Return the [x, y] coordinate for the center point of the cell that contains the specified text.  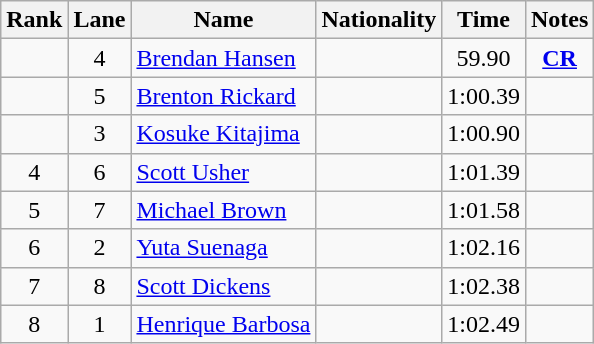
1 [100, 324]
Time [484, 20]
Brendan Hansen [224, 58]
Lane [100, 20]
1:02.16 [484, 248]
Henrique Barbosa [224, 324]
2 [100, 248]
1:01.39 [484, 172]
Notes [559, 20]
Nationality [379, 20]
1:00.39 [484, 96]
1:02.38 [484, 286]
1:00.90 [484, 134]
Yuta Suenaga [224, 248]
Kosuke Kitajima [224, 134]
Michael Brown [224, 210]
1:01.58 [484, 210]
CR [559, 58]
Scott Dickens [224, 286]
3 [100, 134]
Name [224, 20]
Rank [34, 20]
Scott Usher [224, 172]
59.90 [484, 58]
1:02.49 [484, 324]
Brenton Rickard [224, 96]
